Provide the [X, Y] coordinate of the cell's center where the given text is located.  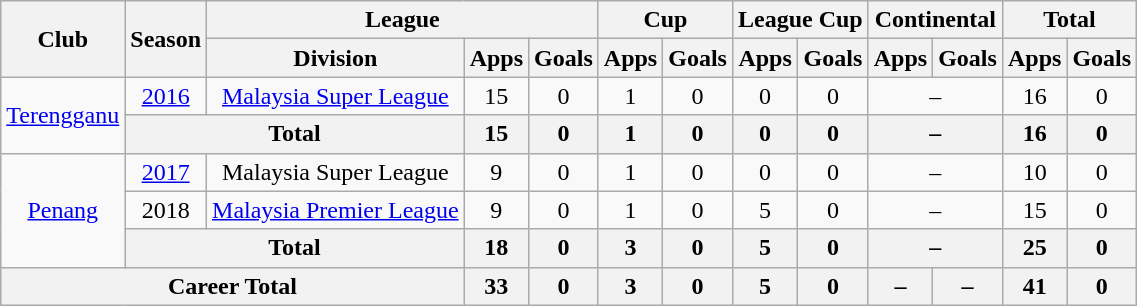
Continental [935, 20]
Division [336, 58]
Terengganu [63, 115]
League [403, 20]
Season [166, 39]
Penang [63, 210]
Club [63, 39]
25 [1034, 248]
2016 [166, 96]
League Cup [800, 20]
41 [1034, 286]
Cup [665, 20]
Career Total [232, 286]
Malaysia Premier League [336, 210]
2017 [166, 172]
33 [496, 286]
18 [496, 248]
10 [1034, 172]
2018 [166, 210]
